Scan for the cell matching the given text and deliver its (x, y) coordinate at center. 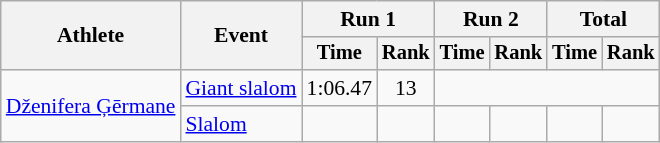
Event (240, 36)
Slalom (240, 124)
13 (406, 88)
Run 1 (368, 19)
Athlete (91, 36)
Run 2 (491, 19)
1:06.47 (340, 88)
Total (603, 19)
Giant slalom (240, 88)
Dženifera Ģērmane (91, 106)
